Capture the cell that displays the provided text and extract its [X, Y] central coordinate. 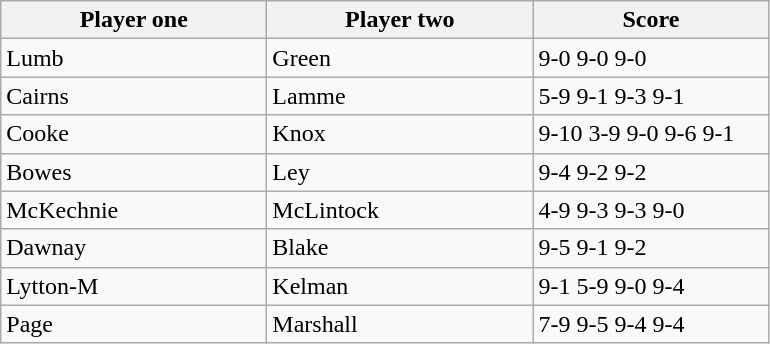
Bowes [134, 172]
Ley [400, 172]
9-4 9-2 9-2 [651, 172]
Page [134, 324]
Dawnay [134, 248]
Score [651, 20]
Marshall [400, 324]
Lumb [134, 58]
Lamme [400, 96]
Player two [400, 20]
McKechnie [134, 210]
9-10 3-9 9-0 9-6 9-1 [651, 134]
Player one [134, 20]
Knox [400, 134]
7-9 9-5 9-4 9-4 [651, 324]
Lytton-M [134, 286]
Cooke [134, 134]
Cairns [134, 96]
McLintock [400, 210]
Blake [400, 248]
9-0 9-0 9-0 [651, 58]
Kelman [400, 286]
Green [400, 58]
5-9 9-1 9-3 9-1 [651, 96]
9-5 9-1 9-2 [651, 248]
4-9 9-3 9-3 9-0 [651, 210]
9-1 5-9 9-0 9-4 [651, 286]
